Search for the cell housing the specified text and yield its (x, y) center coordinate. 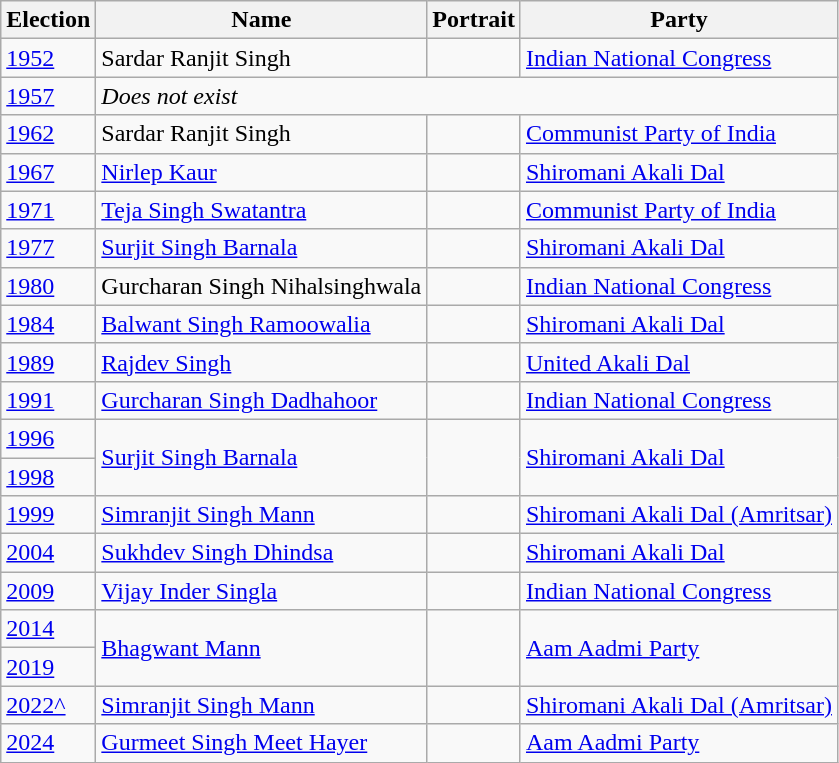
Sukhdev Singh Dhindsa (262, 553)
2019 (48, 667)
2009 (48, 591)
Gurmeet Singh Meet Hayer (262, 743)
Does not exist (467, 96)
Bhagwant Mann (262, 648)
Nirlep Kaur (262, 172)
2004 (48, 553)
United Akali Dal (678, 362)
1957 (48, 96)
Election (48, 20)
Rajdev Singh (262, 362)
1998 (48, 477)
2014 (48, 629)
1989 (48, 362)
Gurcharan Singh Dadhahoor (262, 400)
1967 (48, 172)
Teja Singh Swatantra (262, 210)
1984 (48, 324)
1991 (48, 400)
1996 (48, 438)
1971 (48, 210)
1980 (48, 286)
Party (678, 20)
Vijay Inder Singla (262, 591)
2024 (48, 743)
Name (262, 20)
1962 (48, 134)
Balwant Singh Ramoowalia (262, 324)
1999 (48, 515)
1952 (48, 58)
Gurcharan Singh Nihalsinghwala (262, 286)
2022^ (48, 705)
Portrait (474, 20)
1977 (48, 248)
